Locate the cell with the specified text and output its (X, Y) center coordinate. 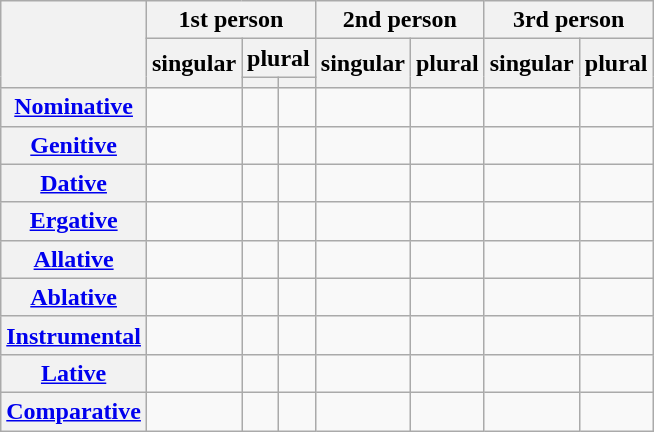
Instrumental (74, 335)
2nd person (400, 20)
Ablative (74, 297)
3rd person (568, 20)
Allative (74, 259)
Dative (74, 183)
Genitive (74, 145)
Ergative (74, 221)
Comparative (74, 411)
Lative (74, 373)
1st person (230, 20)
Nominative (74, 107)
